For the text-containing cell, return its midpoint in [x, y] coordinate format. 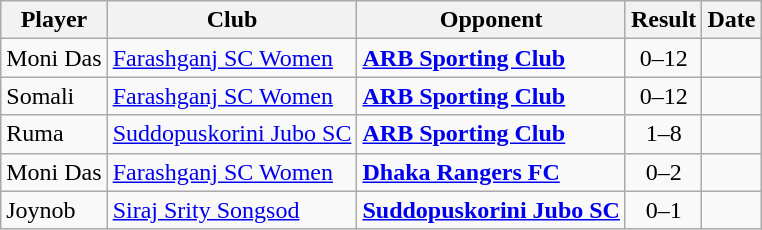
Joynob [54, 210]
Somali [54, 96]
Result [663, 20]
Date [732, 20]
Dhaka Rangers FC [492, 172]
Club [232, 20]
Ruma [54, 134]
Player [54, 20]
0–1 [663, 210]
1–8 [663, 134]
Siraj Srity Songsod [232, 210]
Opponent [492, 20]
0–2 [663, 172]
